Detect which cell encompasses the target text, then output its (x, y) center coordinate. 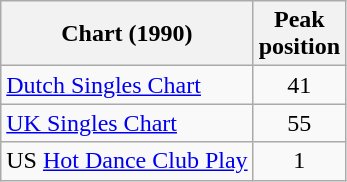
US Hot Dance Club Play (127, 161)
1 (299, 161)
41 (299, 85)
Chart (1990) (127, 34)
55 (299, 123)
Peakposition (299, 34)
UK Singles Chart (127, 123)
Dutch Singles Chart (127, 85)
